Find where the given text appears and provide that cell's center as (x, y) coordinate. 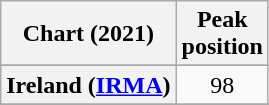
Ireland (IRMA) (88, 85)
Chart (2021) (88, 34)
98 (222, 85)
Peakposition (222, 34)
